Return (X, Y) of the center of cell containing provided text 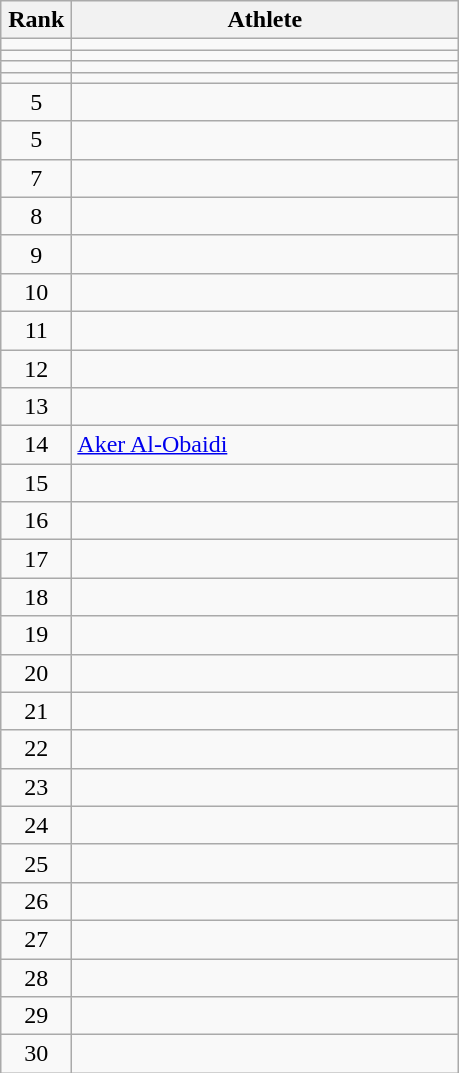
30 (36, 1054)
24 (36, 825)
21 (36, 711)
13 (36, 407)
9 (36, 254)
7 (36, 178)
Aker Al-Obaidi (265, 445)
Athlete (265, 20)
16 (36, 521)
11 (36, 330)
26 (36, 901)
15 (36, 483)
29 (36, 1016)
27 (36, 939)
25 (36, 863)
20 (36, 673)
8 (36, 216)
18 (36, 597)
14 (36, 445)
19 (36, 635)
12 (36, 369)
22 (36, 749)
28 (36, 977)
10 (36, 292)
17 (36, 559)
Rank (36, 20)
23 (36, 787)
